Scan for the cell matching the given text and deliver its (X, Y) coordinate at center. 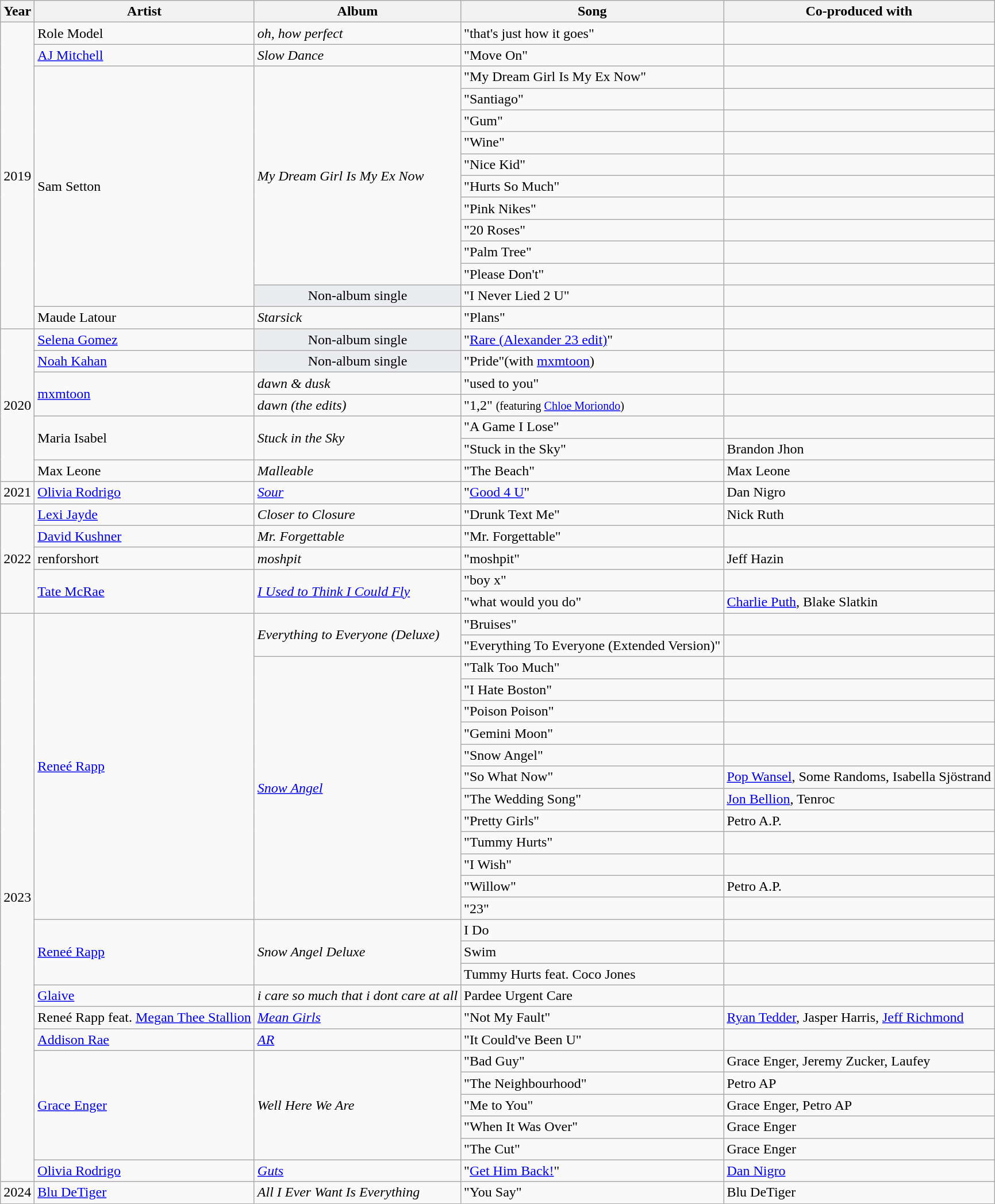
Song (592, 11)
"Please Don't" (592, 274)
Brandon Jhon (859, 449)
"Not My Fault" (592, 1018)
"that's just how it goes" (592, 33)
Maude Latour (145, 318)
"Pretty Girls" (592, 821)
Reneé Rapp feat. Megan Thee Stallion (145, 1018)
"Poison Poison" (592, 711)
2022 (17, 558)
Nick Ruth (859, 514)
"Mr. Forgettable" (592, 536)
"Get Him Back!" (592, 1171)
Snow Angel (358, 788)
Glaive (145, 996)
"I Wish" (592, 864)
"Pride"(with mxmtoon) (592, 361)
"Plans" (592, 318)
Selena Gomez (145, 340)
Role Model (145, 33)
Ryan Tedder, Jasper Harris, Jeff Richmond (859, 1018)
2023 (17, 897)
Tummy Hurts feat. Coco Jones (592, 974)
My Dream Girl Is My Ex Now (358, 176)
Co-produced with (859, 11)
"Palm Tree" (592, 252)
"Me to You" (592, 1105)
"Gemini Moon" (592, 733)
Grace Enger, Petro AP (859, 1105)
"Hurts So Much" (592, 186)
Tate McRae (145, 591)
dawn & dusk (358, 383)
Lexi Jayde (145, 514)
"Willow" (592, 886)
"23" (592, 908)
"The Wedding Song" (592, 799)
"moshpit" (592, 558)
"used to you" (592, 383)
"Wine" (592, 143)
renforshort (145, 558)
AJ Mitchell (145, 55)
"Gum" (592, 121)
"Stuck in the Sky" (592, 449)
Pardee Urgent Care (592, 996)
2024 (17, 1193)
"It Could've Been U" (592, 1040)
"A Game I Lose" (592, 427)
Jon Bellion, Tenroc (859, 799)
"Tummy Hurts" (592, 843)
Malleable (358, 471)
"Bruises" (592, 624)
"Move On" (592, 55)
2021 (17, 493)
oh, how perfect (358, 33)
"My Dream Girl Is My Ex Now" (592, 77)
i care so much that i dont care at all (358, 996)
All I Ever Want Is Everything (358, 1193)
"Rare (Alexander 23 edit)" (592, 340)
Grace Enger, Jeremy Zucker, Laufey (859, 1061)
I Do (592, 930)
Petro AP (859, 1083)
"I Never Lied 2 U" (592, 296)
AR (358, 1040)
I Used to Think I Could Fly (358, 591)
Mr. Forgettable (358, 536)
"So What Now" (592, 777)
Slow Dance (358, 55)
Well Here We Are (358, 1105)
"1,2" (featuring Chloe Moriondo) (592, 405)
Swim (592, 952)
Sam Setton (145, 186)
Artist (145, 11)
Stuck in the Sky (358, 438)
"Bad Guy" (592, 1061)
"The Beach" (592, 471)
"When It Was Over" (592, 1127)
"Snow Angel" (592, 755)
"Santiago" (592, 99)
mxmtoon (145, 394)
Snow Angel Deluxe (358, 952)
Everything to Everyone (Deluxe) (358, 634)
"You Say" (592, 1193)
"I Hate Boston" (592, 690)
"Pink Nikes" (592, 208)
Sour (358, 493)
Guts (358, 1171)
2020 (17, 405)
"Good 4 U" (592, 493)
David Kushner (145, 536)
"Everything To Everyone (Extended Version)" (592, 646)
Closer to Closure (358, 514)
"boy x" (592, 580)
Pop Wansel, Some Randoms, Isabella Sjöstrand (859, 777)
Album (358, 11)
Year (17, 11)
Mean Girls (358, 1018)
2019 (17, 176)
"Drunk Text Me" (592, 514)
"Nice Kid" (592, 164)
Charlie Puth, Blake Slatkin (859, 602)
Starsick (358, 318)
Addison Rae (145, 1040)
dawn (the edits) (358, 405)
moshpit (358, 558)
"20 Roses" (592, 230)
"The Neighbourhood" (592, 1083)
"Talk Too Much" (592, 668)
Jeff Hazin (859, 558)
"what would you do" (592, 602)
Noah Kahan (145, 361)
Maria Isabel (145, 438)
"The Cut" (592, 1149)
